Search for the cell housing the specified text and yield its (X, Y) center coordinate. 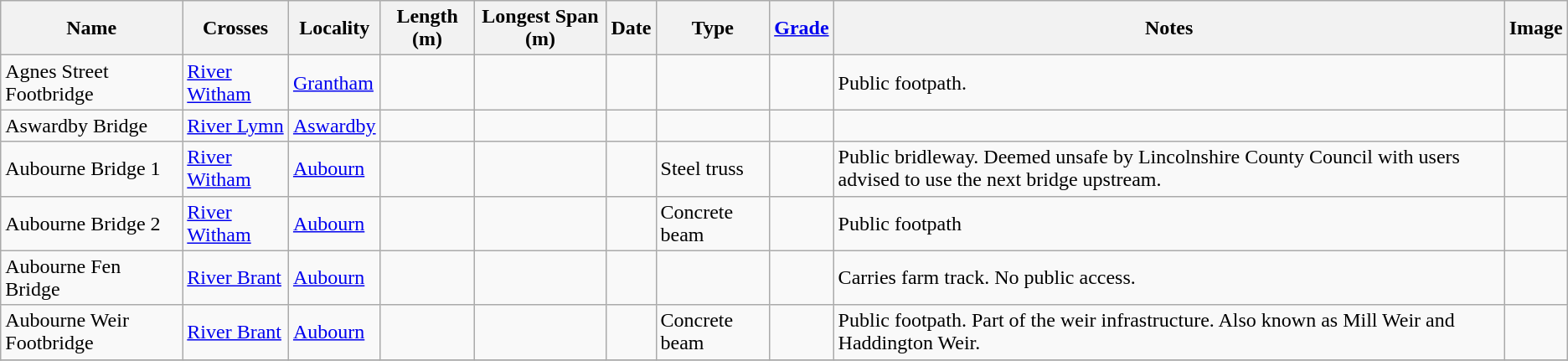
Aswardby Bridge (92, 126)
Locality (334, 28)
Public footpath. Part of the weir infrastructure. Also known as Mill Weir and Haddington Weir. (1169, 332)
Type (713, 28)
Date (632, 28)
River Lymn (236, 126)
Notes (1169, 28)
Aswardby (334, 126)
Carries farm track. No public access. (1169, 278)
Aubourne Weir Footbridge (92, 332)
Public footpath (1169, 223)
Longest Span (m) (540, 28)
Length (m) (427, 28)
Public bridleway. Deemed unsafe by Lincolnshire County Council with users advised to use the next bridge upstream. (1169, 169)
Name (92, 28)
Aubourne Fen Bridge (92, 278)
Aubourne Bridge 2 (92, 223)
Aubourne Bridge 1 (92, 169)
Image (1536, 28)
Crosses (236, 28)
Grantham (334, 82)
Public footpath. (1169, 82)
Agnes Street Footbridge (92, 82)
Grade (802, 28)
Steel truss (713, 169)
